Provide the [x, y] coordinate of the cell's center where the given text is located.  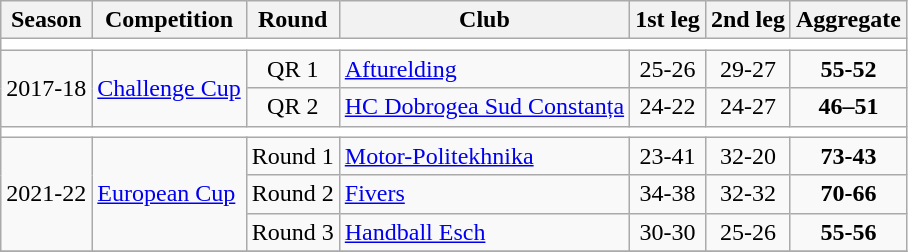
QR 1 [292, 69]
European Cup [169, 194]
Season [46, 20]
Challenge Cup [169, 88]
Aggregate [848, 20]
Handball Esch [484, 232]
70-66 [848, 194]
Round 1 [292, 156]
32-20 [748, 156]
55-56 [848, 232]
Club [484, 20]
73-43 [848, 156]
1st leg [668, 20]
24-22 [668, 107]
Fivers [484, 194]
Round 3 [292, 232]
32-32 [748, 194]
Round [292, 20]
Afturelding [484, 69]
46–51 [848, 107]
55-52 [848, 69]
23-41 [668, 156]
2021-22 [46, 194]
Motor-Politekhnika [484, 156]
34-38 [668, 194]
HC Dobrogea Sud Constanța [484, 107]
24-27 [748, 107]
2017-18 [46, 88]
QR 2 [292, 107]
2nd leg [748, 20]
Competition [169, 20]
29-27 [748, 69]
30-30 [668, 232]
Round 2 [292, 194]
